Pinpoint the cell where the given text exists, returning its (X, Y) midpoint coordinate. 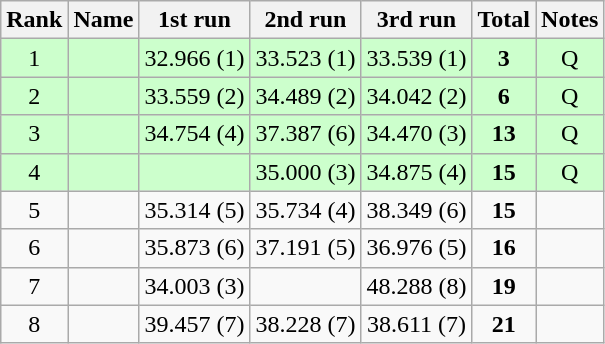
Notes (570, 20)
35.314 (5) (194, 210)
21 (504, 324)
38.228 (7) (306, 324)
38.611 (7) (416, 324)
33.523 (1) (306, 58)
34.489 (2) (306, 96)
3rd run (416, 20)
34.003 (3) (194, 286)
37.387 (6) (306, 134)
19 (504, 286)
37.191 (5) (306, 248)
35.734 (4) (306, 210)
34.470 (3) (416, 134)
4 (34, 172)
16 (504, 248)
Total (504, 20)
36.976 (5) (416, 248)
35.000 (3) (306, 172)
48.288 (8) (416, 286)
13 (504, 134)
39.457 (7) (194, 324)
8 (34, 324)
7 (34, 286)
2 (34, 96)
33.539 (1) (416, 58)
34.042 (2) (416, 96)
2nd run (306, 20)
34.875 (4) (416, 172)
38.349 (6) (416, 210)
Rank (34, 20)
34.754 (4) (194, 134)
1 (34, 58)
5 (34, 210)
Name (104, 20)
33.559 (2) (194, 96)
1st run (194, 20)
35.873 (6) (194, 248)
32.966 (1) (194, 58)
